Locate the cell with the specified text and output its [X, Y] center coordinate. 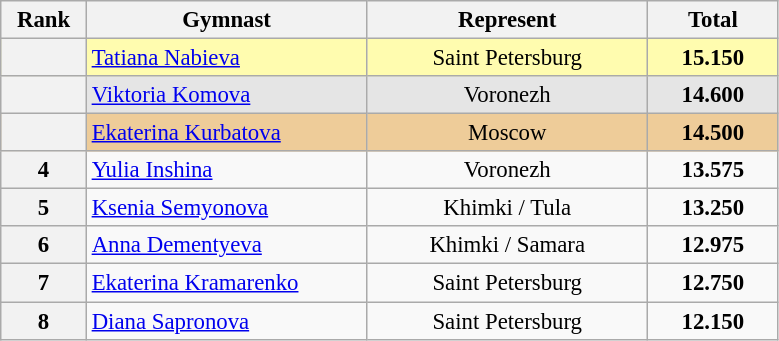
5 [44, 208]
Total [714, 20]
Ekaterina Kurbatova [226, 133]
8 [44, 321]
Diana Sapronova [226, 321]
15.150 [714, 58]
Khimki / Samara [508, 245]
Rank [44, 20]
Khimki / Tula [508, 208]
12.750 [714, 283]
12.975 [714, 245]
Viktoria Komova [226, 95]
13.250 [714, 208]
6 [44, 245]
12.150 [714, 321]
14.500 [714, 133]
Represent [508, 20]
7 [44, 283]
Gymnast [226, 20]
Anna Dementyeva [226, 245]
Yulia Inshina [226, 170]
13.575 [714, 170]
Moscow [508, 133]
4 [44, 170]
Tatiana Nabieva [226, 58]
Ekaterina Kramarenko [226, 283]
Ksenia Semyonova [226, 208]
14.600 [714, 95]
